Output the (X, Y) coordinate of the center of the cell containing the given text.  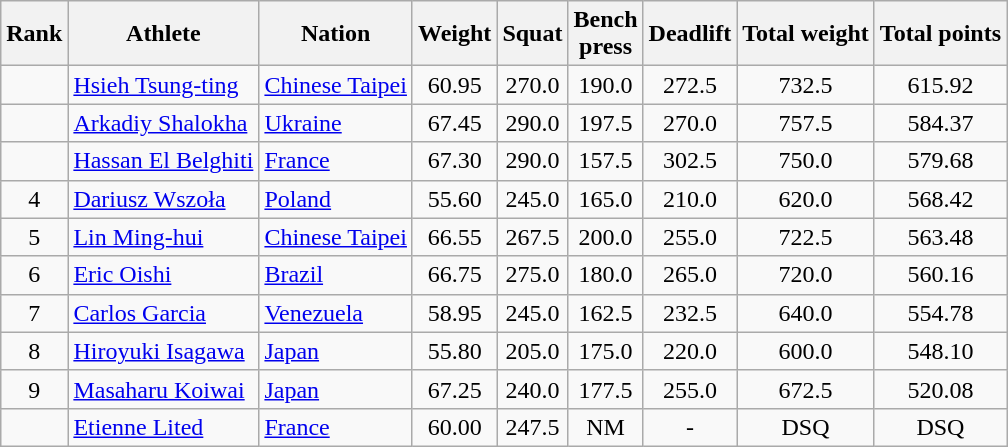
165.0 (606, 199)
Hassan El Belghiti (164, 161)
750.0 (806, 161)
162.5 (606, 313)
Masaharu Koiwai (164, 389)
67.45 (454, 123)
200.0 (606, 237)
247.5 (532, 427)
66.55 (454, 237)
Etienne Lited (164, 427)
554.78 (940, 313)
NM (606, 427)
548.10 (940, 351)
Rank (34, 34)
8 (34, 351)
5 (34, 237)
568.42 (940, 199)
Hsieh Tsung-ting (164, 85)
66.75 (454, 275)
210.0 (690, 199)
Deadlift (690, 34)
Squat (532, 34)
265.0 (690, 275)
Benchpress (606, 34)
563.48 (940, 237)
157.5 (606, 161)
240.0 (532, 389)
190.0 (606, 85)
620.0 (806, 199)
579.68 (940, 161)
560.16 (940, 275)
67.25 (454, 389)
67.30 (454, 161)
6 (34, 275)
58.95 (454, 313)
Arkadiy Shalokha (164, 123)
267.5 (532, 237)
Lin Ming-hui (164, 237)
232.5 (690, 313)
Total points (940, 34)
60.95 (454, 85)
Venezuela (336, 313)
- (690, 427)
615.92 (940, 85)
Hiroyuki Isagawa (164, 351)
9 (34, 389)
275.0 (532, 275)
Weight (454, 34)
Dariusz Wszoła (164, 199)
7 (34, 313)
732.5 (806, 85)
55.60 (454, 199)
Nation (336, 34)
Carlos Garcia (164, 313)
Brazil (336, 275)
520.08 (940, 389)
757.5 (806, 123)
640.0 (806, 313)
Poland (336, 199)
302.5 (690, 161)
60.00 (454, 427)
205.0 (532, 351)
Total weight (806, 34)
177.5 (606, 389)
600.0 (806, 351)
672.5 (806, 389)
55.80 (454, 351)
Ukraine (336, 123)
Athlete (164, 34)
197.5 (606, 123)
4 (34, 199)
722.5 (806, 237)
584.37 (940, 123)
720.0 (806, 275)
272.5 (690, 85)
180.0 (606, 275)
220.0 (690, 351)
175.0 (606, 351)
Eric Oishi (164, 275)
